Pinpoint the cell where the given text exists, returning its (X, Y) midpoint coordinate. 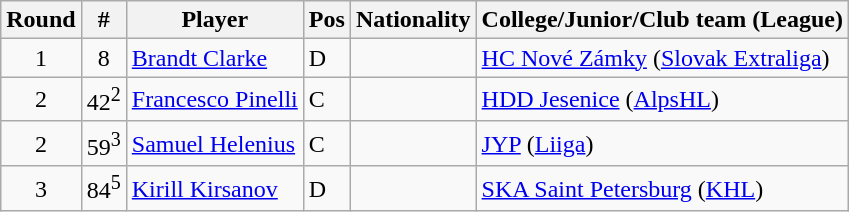
# (104, 20)
Brandt Clarke (214, 58)
Samuel Helenius (214, 144)
1 (41, 58)
Francesco Pinelli (214, 100)
HDD Jesenice (AlpsHL) (662, 100)
Round (41, 20)
593 (104, 144)
3 (41, 188)
Kirill Kirsanov (214, 188)
SKA Saint Petersburg (KHL) (662, 188)
845 (104, 188)
422 (104, 100)
Nationality (413, 20)
JYP (Liiga) (662, 144)
8 (104, 58)
HC Nové Zámky (Slovak Extraliga) (662, 58)
College/Junior/Club team (League) (662, 20)
Player (214, 20)
Pos (326, 20)
